From the cell containing the given text, extract its center point as (X, Y) coordinate. 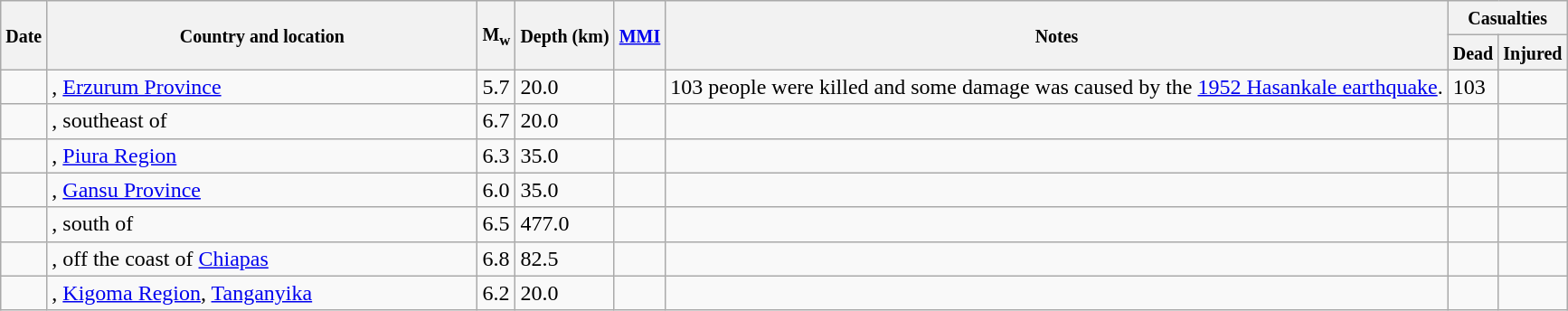
103 people were killed and some damage was caused by the 1952 Hasankale earthquake. (1056, 87)
82.5 (564, 259)
Casualties (1507, 18)
Notes (1056, 35)
6.5 (496, 224)
477.0 (564, 224)
6.3 (496, 155)
Country and location (262, 35)
Date (24, 35)
103 (1473, 87)
5.7 (496, 87)
, Kigoma Region, Tanganyika (262, 293)
Mw (496, 35)
Injured (1533, 52)
, southeast of (262, 121)
, off the coast of Chiapas (262, 259)
, Piura Region (262, 155)
, Gansu Province (262, 190)
Dead (1473, 52)
MMI (640, 35)
6.7 (496, 121)
, Erzurum Province (262, 87)
6.2 (496, 293)
Depth (km) (564, 35)
6.0 (496, 190)
, south of (262, 224)
6.8 (496, 259)
